Pinpoint the cell where the given text exists, returning its [x, y] midpoint coordinate. 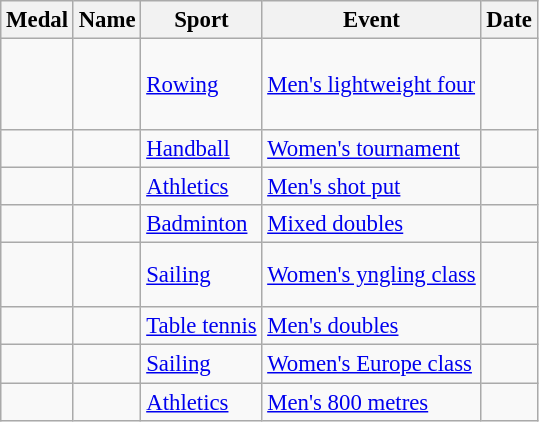
Women's yngling class [372, 276]
Mixed doubles [372, 224]
Medal [38, 20]
Name [107, 20]
Event [372, 20]
Table tennis [202, 327]
Men's 800 metres [372, 402]
Sport [202, 20]
Women's Europe class [372, 364]
Rowing [202, 85]
Date [509, 20]
Badminton [202, 224]
Men's lightweight four [372, 85]
Men's shot put [372, 187]
Handball [202, 149]
Women's tournament [372, 149]
Men's doubles [372, 327]
